Locate the cell with the specified text and output its [X, Y] center coordinate. 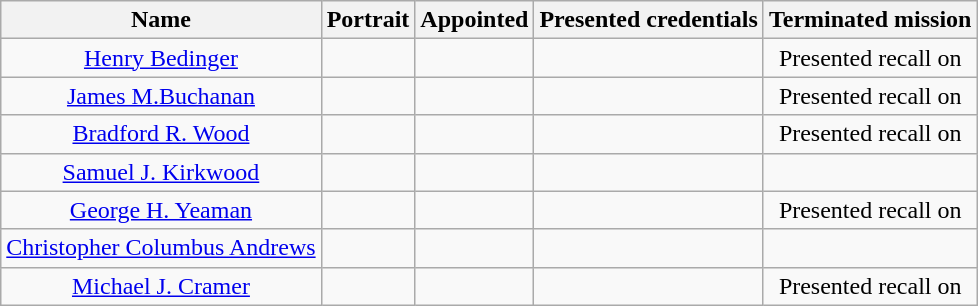
Bradford R. Wood [161, 134]
James M.Buchanan [161, 96]
Appointed [474, 20]
Samuel J. Kirkwood [161, 172]
Name [161, 20]
George H. Yeaman [161, 210]
Michael J. Cramer [161, 286]
Presented credentials [648, 20]
Henry Bedinger [161, 58]
Christopher Columbus Andrews [161, 248]
Terminated mission [870, 20]
Portrait [368, 20]
